From the cell containing the given text, extract its center point as [X, Y] coordinate. 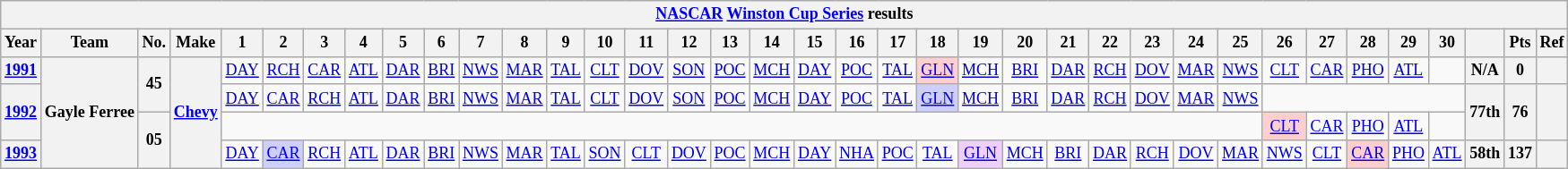
4 [364, 43]
16 [857, 43]
Gayle Ferree [90, 113]
19 [981, 43]
1 [242, 43]
5 [403, 43]
05 [154, 139]
NHA [857, 154]
6 [441, 43]
15 [815, 43]
25 [1241, 43]
10 [604, 43]
28 [1368, 43]
1993 [22, 154]
No. [154, 43]
23 [1152, 43]
NASCAR Winston Cup Series results [784, 14]
Make [195, 43]
30 [1447, 43]
14 [772, 43]
Ref [1552, 43]
76 [1520, 112]
Pts [1520, 43]
13 [730, 43]
29 [1409, 43]
24 [1196, 43]
17 [897, 43]
77th [1485, 112]
N/A [1485, 70]
45 [154, 84]
2 [283, 43]
58th [1485, 154]
Chevy [195, 113]
3 [325, 43]
1991 [22, 70]
26 [1284, 43]
Year [22, 43]
1992 [22, 112]
137 [1520, 154]
7 [481, 43]
20 [1025, 43]
21 [1069, 43]
12 [689, 43]
Team [90, 43]
9 [566, 43]
22 [1110, 43]
27 [1327, 43]
11 [646, 43]
8 [524, 43]
18 [938, 43]
0 [1520, 70]
